Capture the cell that displays the provided text and extract its (X, Y) central coordinate. 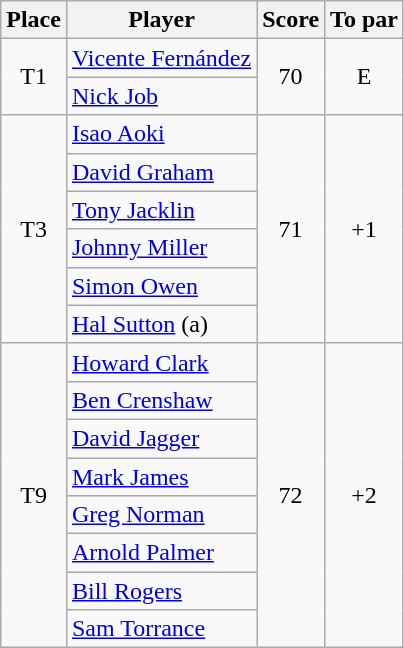
T9 (34, 495)
Vicente Fernández (161, 58)
Hal Sutton (a) (161, 324)
+1 (364, 229)
T1 (34, 77)
Ben Crenshaw (161, 400)
Howard Clark (161, 362)
Johnny Miller (161, 248)
72 (291, 495)
Tony Jacklin (161, 210)
T3 (34, 229)
71 (291, 229)
David Jagger (161, 438)
+2 (364, 495)
Bill Rogers (161, 591)
Place (34, 20)
Greg Norman (161, 515)
Isao Aoki (161, 134)
Nick Job (161, 96)
David Graham (161, 172)
Simon Owen (161, 286)
Player (161, 20)
Mark James (161, 477)
70 (291, 77)
Score (291, 20)
Sam Torrance (161, 629)
To par (364, 20)
Arnold Palmer (161, 553)
E (364, 77)
